Scan for the cell matching the given text and deliver its (x, y) coordinate at center. 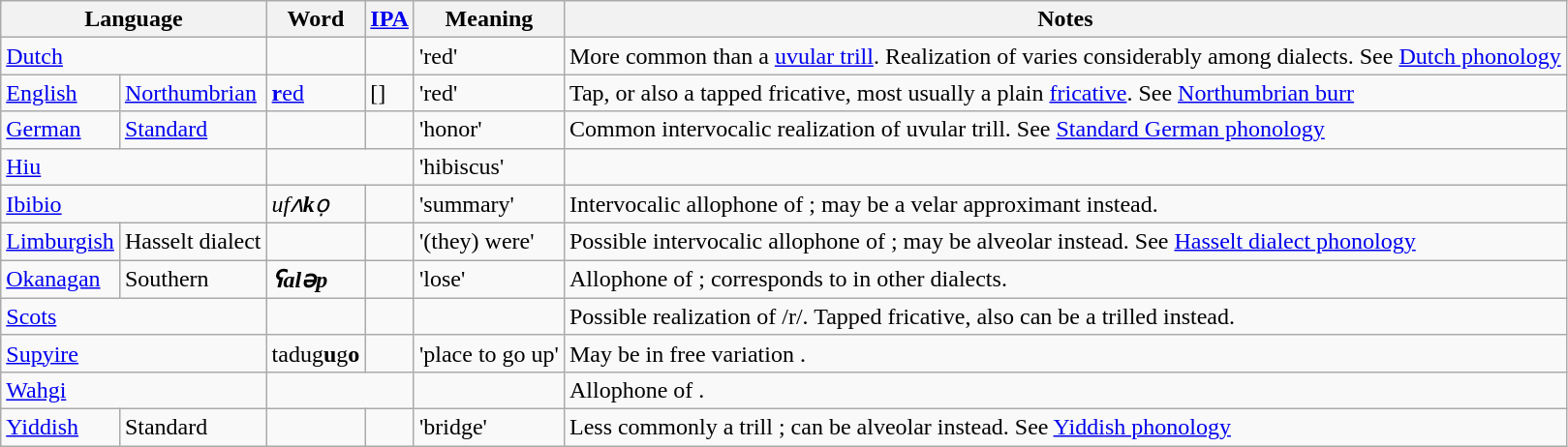
Southern (193, 280)
[] (389, 93)
Yiddish (60, 427)
Tap, or also a tapped fricative, most usually a plain fricative. See Northumbrian burr (1065, 93)
Okanagan (60, 280)
'bridge' (488, 427)
Less commonly a trill ; can be alveolar instead. See Yiddish phonology (1065, 427)
Possible intervocalic allophone of ; may be alveolar instead. See Hasselt dialect phonology (1065, 242)
Wahgi (134, 390)
tadugugo (316, 353)
ʕaləp (316, 280)
English (60, 93)
German (60, 130)
Common intervocalic realization of uvular trill. See Standard German phonology (1065, 130)
red (316, 93)
'(they) were' (488, 242)
May be in free variation . (1065, 353)
Allophone of . (1065, 390)
'honor' (488, 130)
Language (134, 19)
'hibiscus' (488, 166)
Hiu (134, 166)
IPA (389, 19)
'place to go up' (488, 353)
Possible realization of /r/. Tapped fricative, also can be a trilled instead. (1065, 316)
ufʌkọ (316, 204)
Northumbrian (193, 93)
More common than a uvular trill. Realization of varies considerably among dialects. See Dutch phonology (1065, 56)
Dutch (134, 56)
'summary' (488, 204)
Supyire (134, 353)
Allophone of ; corresponds to in other dialects. (1065, 280)
Intervocalic allophone of ; may be a velar approximant instead. (1065, 204)
Scots (134, 316)
Notes (1065, 19)
Limburgish (60, 242)
Ibibio (134, 204)
Hasselt dialect (193, 242)
Meaning (488, 19)
'lose' (488, 280)
Word (316, 19)
